Determine the [x, y] coordinate at the center of the cell enclosing the given text.  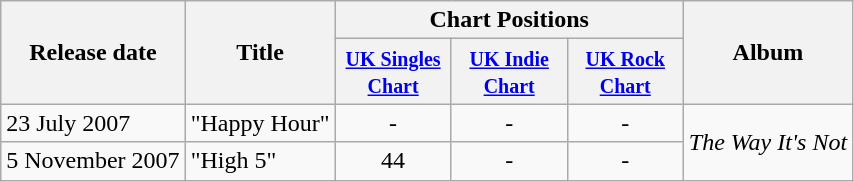
UK Singles Chart [393, 72]
5 November 2007 [93, 161]
44 [393, 161]
Album [768, 52]
Chart Positions [509, 20]
UK Indie Chart [509, 72]
23 July 2007 [93, 123]
The Way It's Not [768, 142]
UK Rock Chart [625, 72]
Release date [93, 52]
"Happy Hour" [260, 123]
"High 5" [260, 161]
Title [260, 52]
